Return [x, y] of the center of cell containing provided text 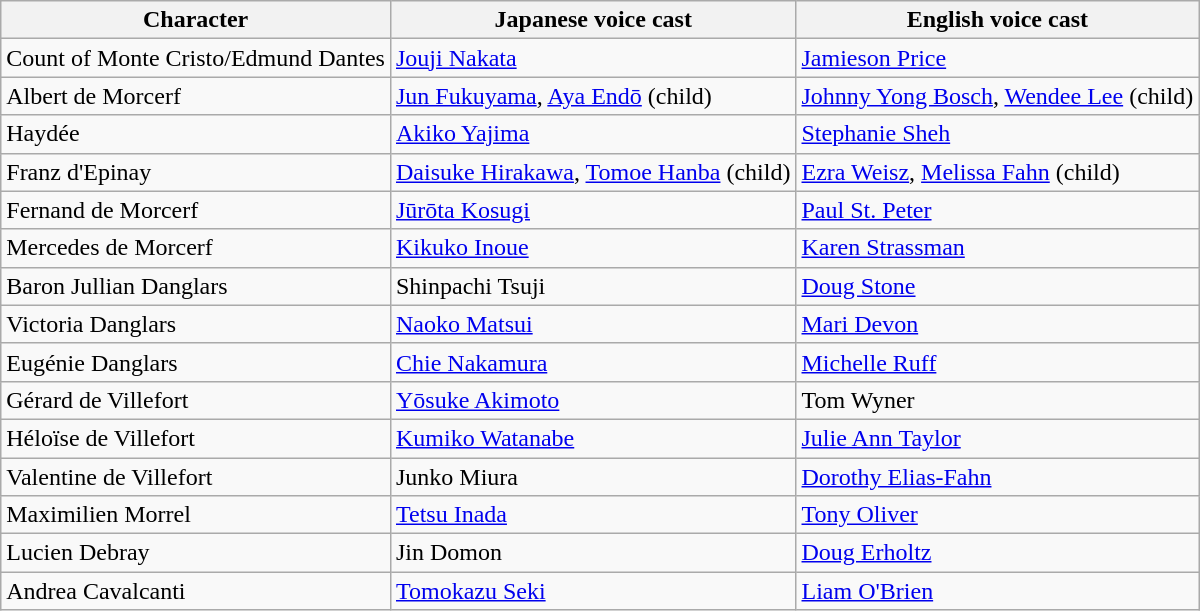
Tony Oliver [998, 515]
Jamieson Price [998, 58]
Tetsu Inada [593, 515]
Doug Stone [998, 286]
Victoria Danglars [196, 324]
Yōsuke Akimoto [593, 400]
Tomokazu Seki [593, 591]
Junko Miura [593, 477]
Jin Domon [593, 553]
Mari Devon [998, 324]
Mercedes de Morcerf [196, 248]
Michelle Ruff [998, 362]
Haydée [196, 134]
English voice cast [998, 20]
Johnny Yong Bosch, Wendee Lee (child) [998, 96]
Chie Nakamura [593, 362]
Julie Ann Taylor [998, 438]
Japanese voice cast [593, 20]
Valentine de Villefort [196, 477]
Character [196, 20]
Stephanie Sheh [998, 134]
Jūrōta Kosugi [593, 210]
Héloïse de Villefort [196, 438]
Naoko Matsui [593, 324]
Doug Erholtz [998, 553]
Kumiko Watanabe [593, 438]
Jouji Nakata [593, 58]
Lucien Debray [196, 553]
Fernand de Morcerf [196, 210]
Count of Monte Cristo/Edmund Dantes [196, 58]
Kikuko Inoue [593, 248]
Ezra Weisz, Melissa Fahn (child) [998, 172]
Akiko Yajima [593, 134]
Andrea Cavalcanti [196, 591]
Daisuke Hirakawa, Tomoe Hanba (child) [593, 172]
Albert de Morcerf [196, 96]
Shinpachi Tsuji [593, 286]
Maximilien Morrel [196, 515]
Franz d'Epinay [196, 172]
Karen Strassman [998, 248]
Tom Wyner [998, 400]
Dorothy Elias-Fahn [998, 477]
Gérard de Villefort [196, 400]
Eugénie Danglars [196, 362]
Liam O'Brien [998, 591]
Baron Jullian Danglars [196, 286]
Jun Fukuyama, Aya Endō (child) [593, 96]
Paul St. Peter [998, 210]
